For the text-containing cell, return its midpoint in (x, y) coordinate format. 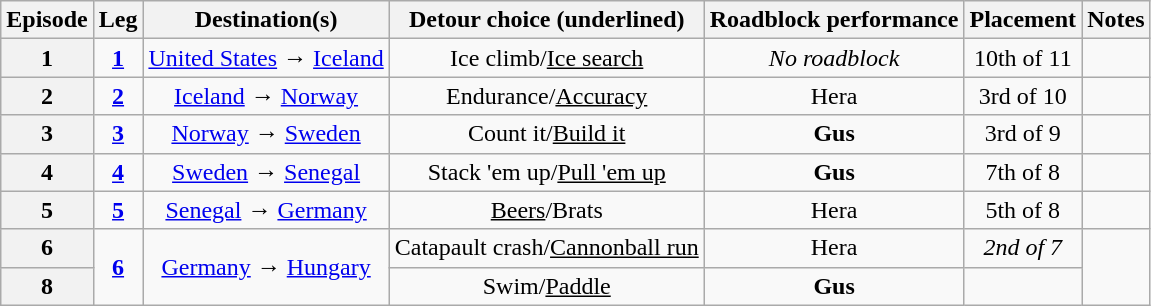
Beers/Brats (546, 210)
Ice climb/Ice search (546, 58)
Swim/Paddle (546, 286)
2nd of 7 (1023, 248)
Endurance/Accuracy (546, 96)
Detour choice (underlined) (546, 20)
3rd of 10 (1023, 96)
8 (47, 286)
Stack 'em up/Pull 'em up (546, 172)
Episode (47, 20)
Placement (1023, 20)
Sweden → Senegal (266, 172)
7th of 8 (1023, 172)
5th of 8 (1023, 210)
Catapault crash/Cannonball run (546, 248)
Iceland → Norway (266, 96)
Destination(s) (266, 20)
3rd of 9 (1023, 134)
Count it/Build it (546, 134)
Norway → Sweden (266, 134)
Germany → Hungary (266, 267)
Roadblock performance (834, 20)
Notes (1116, 20)
No roadblock (834, 58)
10th of 11 (1023, 58)
United States → Iceland (266, 58)
Senegal → Germany (266, 210)
Leg (118, 20)
